Scan for the cell matching the given text and deliver its (x, y) coordinate at center. 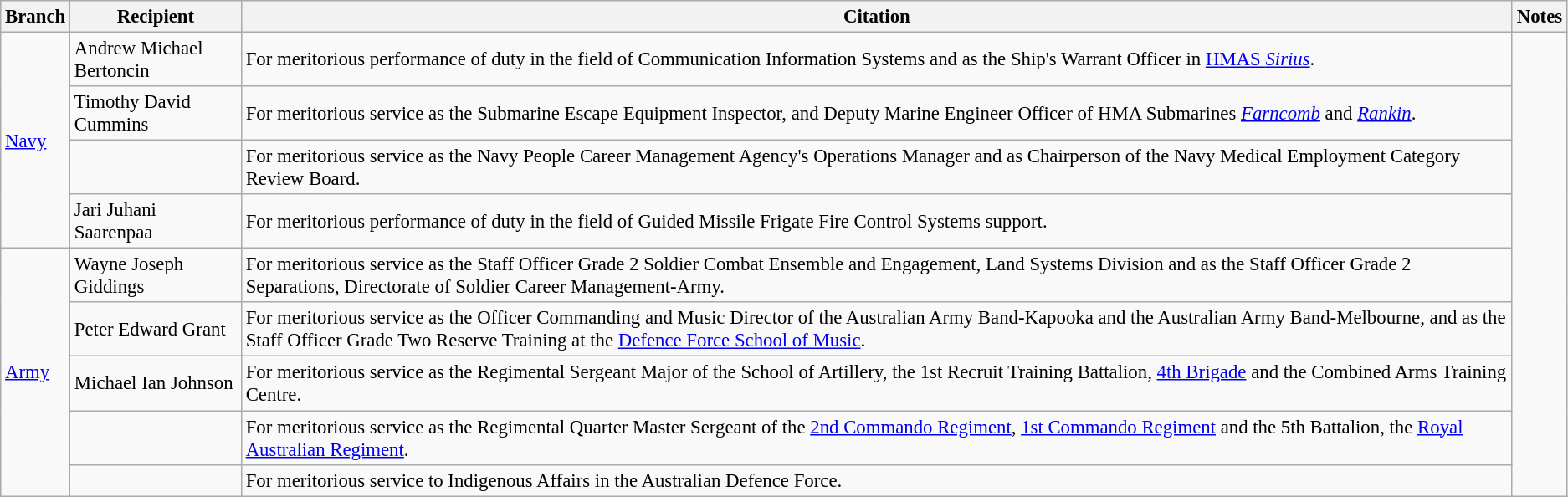
Navy (35, 141)
For meritorious performance of duty in the field of Guided Missile Frigate Fire Control Systems support. (877, 221)
Army (35, 372)
Timothy David Cummins (156, 114)
Notes (1540, 17)
Michael Ian Johnson (156, 383)
For meritorious service to Indigenous Affairs in the Australian Defence Force. (877, 480)
Andrew Michael Bertoncin (156, 60)
Jari Juhani Saarenpaa (156, 221)
Peter Edward Grant (156, 330)
Branch (35, 17)
For meritorious service as the Submarine Escape Equipment Inspector, and Deputy Marine Engineer Officer of HMA Submarines Farncomb and Rankin. (877, 114)
Wayne Joseph Giddings (156, 276)
For meritorious performance of duty in the field of Communication Information Systems and as the Ship's Warrant Officer in HMAS Sirius. (877, 60)
Citation (877, 17)
Recipient (156, 17)
